Return [X, Y] of the center of cell containing provided text 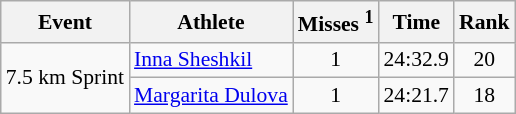
24:21.7 [416, 96]
Rank [484, 22]
Time [416, 22]
Misses 1 [336, 22]
Event [65, 22]
18 [484, 96]
Margarita Dulova [211, 96]
Athlete [211, 22]
Inna Sheshkil [211, 60]
7.5 km Sprint [65, 78]
20 [484, 60]
24:32.9 [416, 60]
